From the cell containing the given text, extract its center point as (x, y) coordinate. 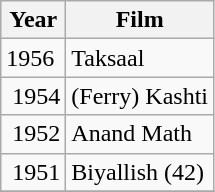
1954 (34, 96)
Taksaal (140, 58)
1952 (34, 134)
Film (140, 20)
Year (34, 20)
1956 (34, 58)
Anand Math (140, 134)
1951 (34, 172)
Biyallish (42) (140, 172)
(Ferry) Kashti (140, 96)
